Locate the cell with the specified text and output its [x, y] center coordinate. 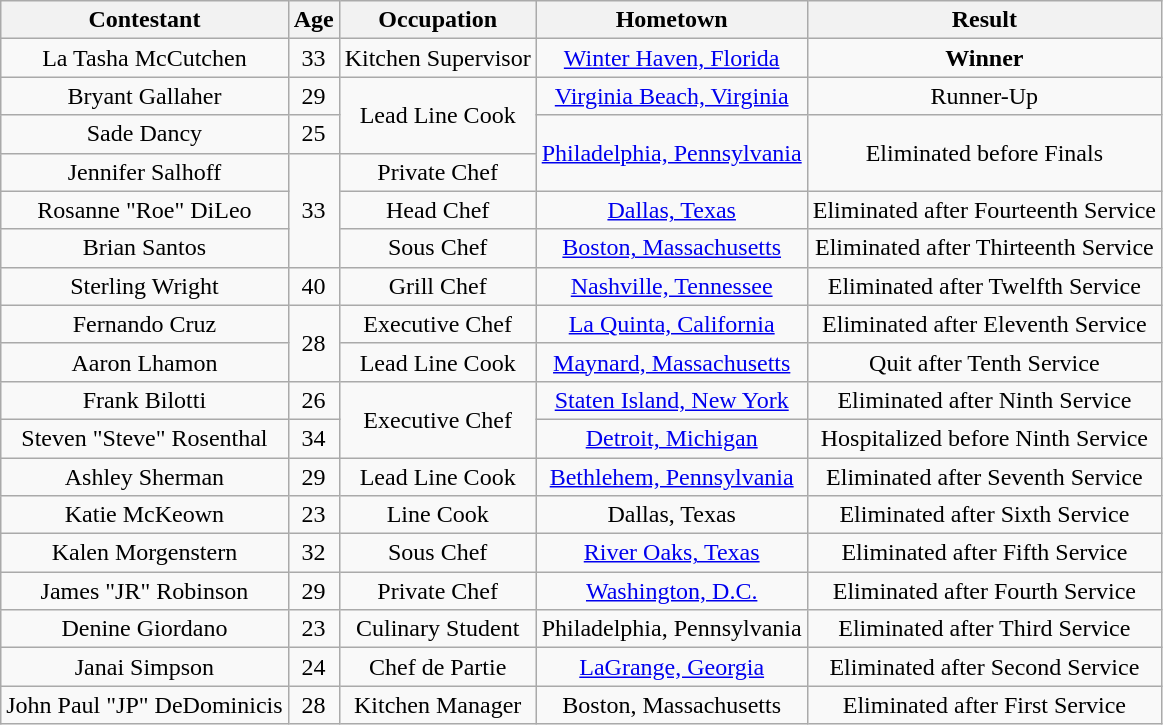
Eliminated after Ninth Service [984, 400]
Head Chef [438, 210]
Hospitalized before Ninth Service [984, 438]
Eliminated after Thirteenth Service [984, 248]
Eliminated before Finals [984, 153]
Bryant Gallaher [144, 96]
River Oaks, Texas [672, 553]
32 [314, 553]
Eliminated after Second Service [984, 667]
La Quinta, California [672, 324]
Eliminated after Third Service [984, 629]
40 [314, 286]
Nashville, Tennessee [672, 286]
Brian Santos [144, 248]
Eliminated after Seventh Service [984, 477]
Winner [984, 58]
Detroit, Michigan [672, 438]
Sade Dancy [144, 134]
Denine Giordano [144, 629]
Staten Island, New York [672, 400]
Occupation [438, 20]
25 [314, 134]
24 [314, 667]
Hometown [672, 20]
Janai Simpson [144, 667]
Kitchen Supervisor [438, 58]
Bethlehem, Pennsylvania [672, 477]
James "JR" Robinson [144, 591]
34 [314, 438]
Chef de Partie [438, 667]
Eliminated after Fourth Service [984, 591]
Eliminated after Fourteenth Service [984, 210]
Washington, D.C. [672, 591]
Age [314, 20]
26 [314, 400]
Quit after Tenth Service [984, 362]
John Paul "JP" DeDominicis [144, 705]
Grill Chef [438, 286]
Eliminated after Fifth Service [984, 553]
Aaron Lhamon [144, 362]
Kitchen Manager [438, 705]
Culinary Student [438, 629]
Eliminated after First Service [984, 705]
Fernando Cruz [144, 324]
Ashley Sherman [144, 477]
Rosanne "Roe" DiLeo [144, 210]
Winter Haven, Florida [672, 58]
Maynard, Massachusetts [672, 362]
Steven "Steve" Rosenthal [144, 438]
Eliminated after Sixth Service [984, 515]
Runner-Up [984, 96]
Virginia Beach, Virginia [672, 96]
Sterling Wright [144, 286]
Eliminated after Twelfth Service [984, 286]
Kalen Morgenstern [144, 553]
Jennifer Salhoff [144, 172]
LaGrange, Georgia [672, 667]
Contestant [144, 20]
Frank Bilotti [144, 400]
La Tasha McCutchen [144, 58]
Line Cook [438, 515]
Result [984, 20]
Eliminated after Eleventh Service [984, 324]
Katie McKeown [144, 515]
